Return the [x, y] coordinate for the center point of the cell that contains the specified text.  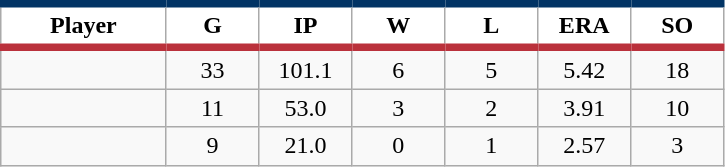
2.57 [584, 146]
L [492, 26]
5 [492, 68]
Player [84, 26]
ERA [584, 26]
G [212, 26]
53.0 [306, 108]
1 [492, 146]
0 [398, 146]
101.1 [306, 68]
3.91 [584, 108]
11 [212, 108]
18 [678, 68]
W [398, 26]
5.42 [584, 68]
21.0 [306, 146]
SO [678, 26]
2 [492, 108]
10 [678, 108]
IP [306, 26]
33 [212, 68]
9 [212, 146]
6 [398, 68]
